From the cell containing the given text, extract its center point as (x, y) coordinate. 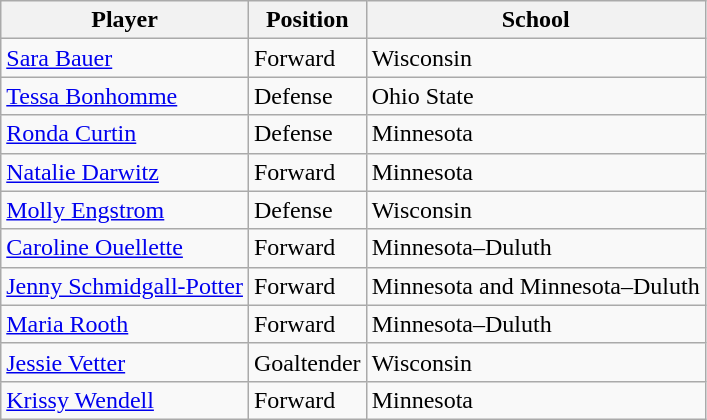
Caroline Ouellette (125, 248)
Player (125, 20)
Ohio State (536, 96)
Minnesota and Minnesota–Duluth (536, 286)
Sara Bauer (125, 58)
Tessa Bonhomme (125, 96)
Jessie Vetter (125, 362)
Position (307, 20)
Krissy Wendell (125, 400)
Natalie Darwitz (125, 172)
Molly Engstrom (125, 210)
Goaltender (307, 362)
Jenny Schmidgall-Potter (125, 286)
Maria Rooth (125, 324)
School (536, 20)
Ronda Curtin (125, 134)
